Return [x, y] of the center of cell containing provided text 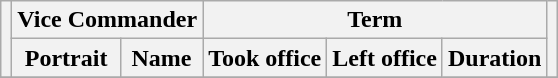
Name [161, 58]
Vice Commander [108, 20]
Took office [265, 58]
Left office [385, 58]
Term [375, 20]
Duration [494, 58]
Portrait [66, 58]
